Pinpoint the cell where the given text exists, returning its [x, y] midpoint coordinate. 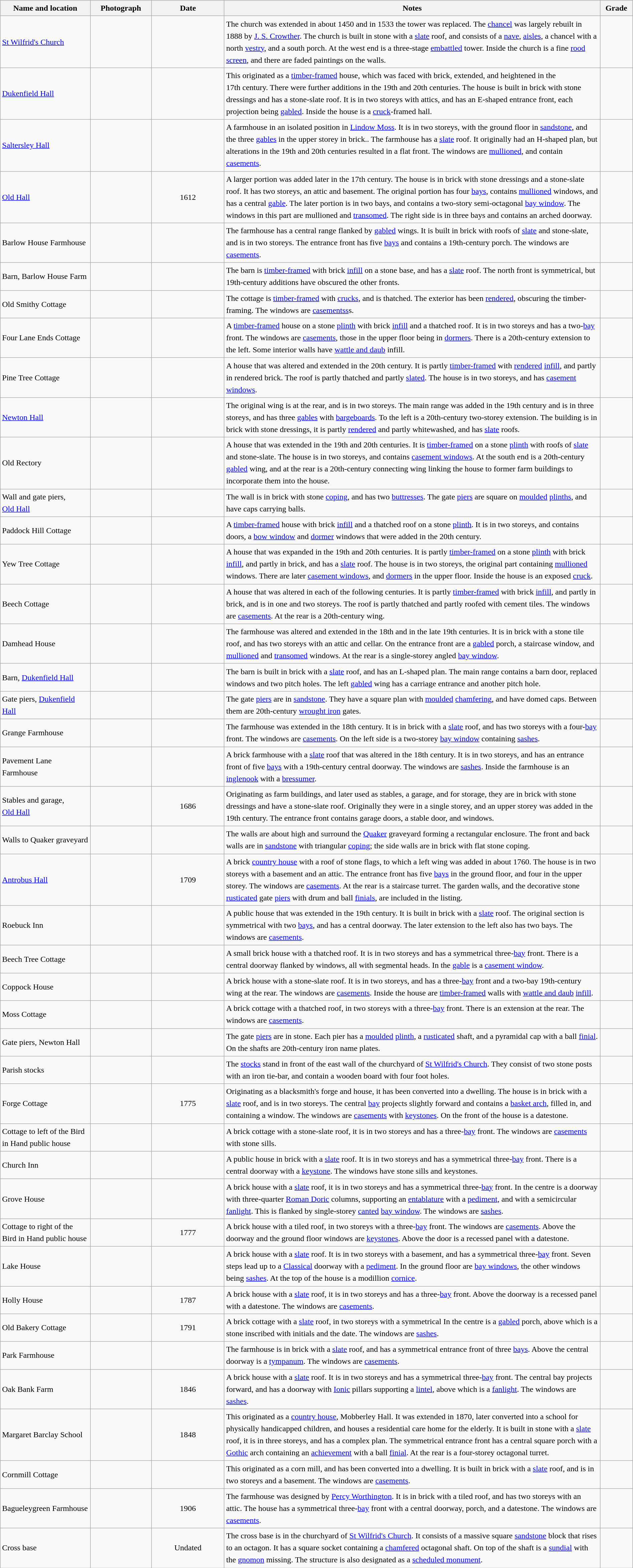
Wall and gate piers,Old Hall [45, 503]
Cross base [45, 1548]
Margaret Barclay School [45, 1435]
Park Farmhouse [45, 1355]
Four Lane Ends Cottage [45, 338]
A brick cottage with a thatched roof, in two storeys with a three-bay front. There is an extension at the rear. The windows are casements. [412, 1014]
1709 [188, 879]
Gate piers, Dukenfield Hall [45, 705]
Beech Tree Cottage [45, 959]
Grade [616, 8]
Photograph [121, 8]
1791 [188, 1328]
Pavement Lane Farmhouse [45, 767]
Old Bakery Cottage [45, 1328]
Holly House [45, 1300]
The cottage is timber-framed with crucks, and is thatched. The exterior has been rendered, obscuring the timber-framing. The windows are casementsss. [412, 304]
Cottage to right of the Bird in Hand public house [45, 1232]
Notes [412, 8]
Moss Cottage [45, 1014]
Damhead House [45, 644]
Date [188, 8]
Newton Hall [45, 417]
The wall is in brick with stone coping, and has two buttresses. The gate piers are square on moulded plinths, and have caps carrying balls. [412, 503]
Dukenfield Hall [45, 93]
Name and location [45, 8]
Paddock Hill Cottage [45, 530]
1848 [188, 1435]
Stables and garage,Old Hall [45, 806]
1686 [188, 806]
Old Smithy Cottage [45, 304]
Undated [188, 1548]
Gate piers, Newton Hall [45, 1042]
1846 [188, 1389]
Lake House [45, 1266]
Grove House [45, 1199]
Barn, Barlow House Farm [45, 276]
Barlow House Farmhouse [45, 243]
1787 [188, 1300]
Cottage to left of the Bird in Hand public house [45, 1138]
Bagueleygreen Farmhouse [45, 1508]
Walls to Quaker graveyard [45, 840]
St Wilfrid's Church [45, 42]
Church Inn [45, 1165]
Barn, Dukenfield Hall [45, 677]
1612 [188, 197]
Pine Tree Cottage [45, 378]
Old Hall [45, 197]
Coppock House [45, 987]
Grange Farmhouse [45, 733]
Roebuck Inn [45, 925]
Forge Cottage [45, 1104]
Antrobus Hall [45, 879]
1906 [188, 1508]
Parish stocks [45, 1070]
Saltersley Hall [45, 145]
Beech Cottage [45, 604]
Oak Bank Farm [45, 1389]
1775 [188, 1104]
A brick cottage with a stone-slate roof, it is in two storeys and has a three-bay front. The windows are casements with stone sills. [412, 1138]
Cornmill Cottage [45, 1475]
1777 [188, 1232]
Yew Tree Cottage [45, 564]
Old Rectory [45, 463]
